Find where the given text appears and provide that cell's center as (x, y) coordinate. 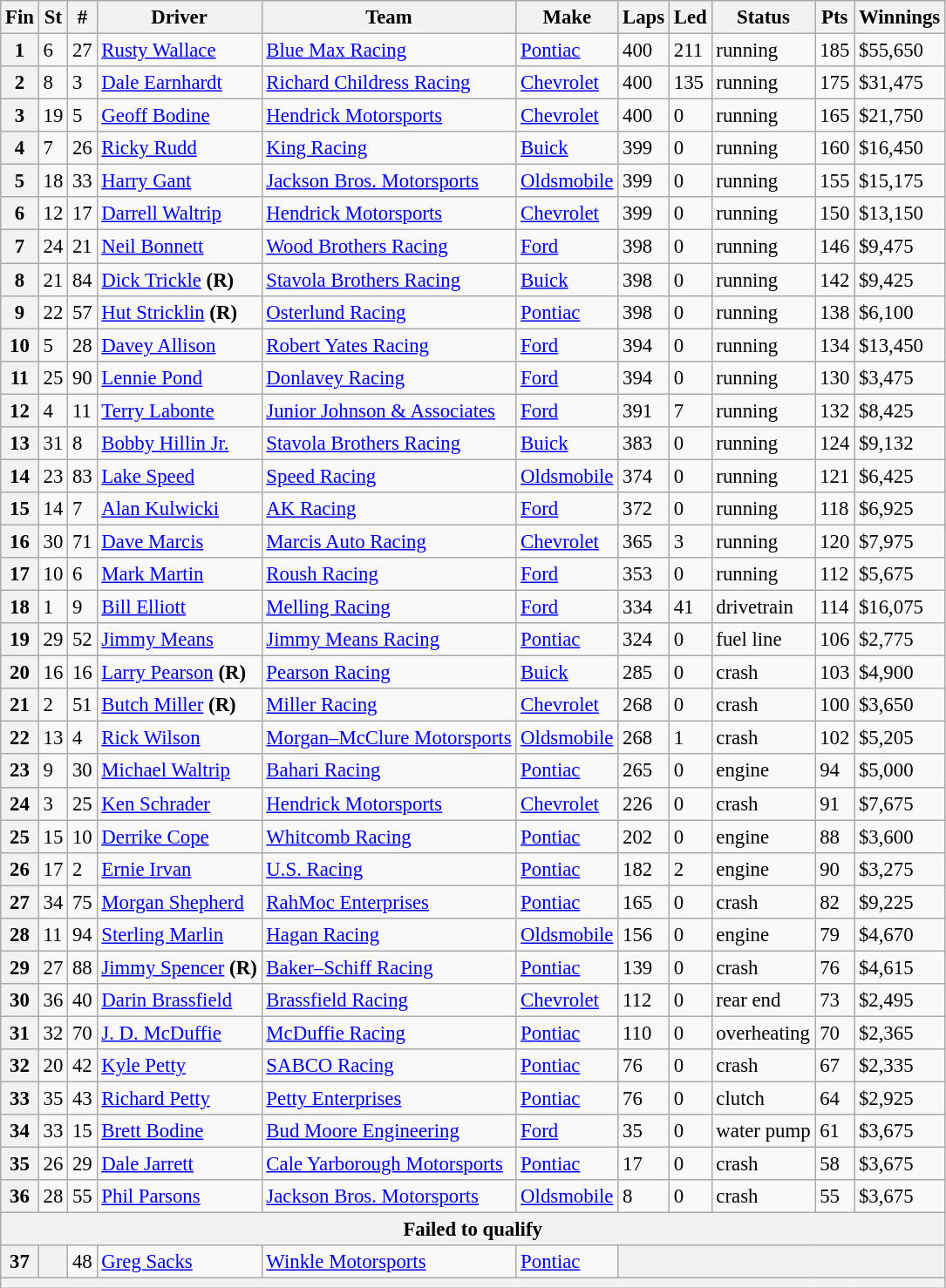
Dale Earnhardt (180, 83)
Jimmy Spencer (R) (180, 967)
$3,600 (900, 837)
RahMoc Enterprises (389, 902)
$7,675 (900, 803)
rear end (764, 1000)
265 (643, 771)
Hagan Racing (389, 935)
365 (643, 541)
Ricky Rudd (180, 148)
202 (643, 837)
$3,275 (900, 869)
71 (82, 541)
$16,450 (900, 148)
$2,365 (900, 1033)
Speed Racing (389, 476)
Richard Childress Racing (389, 83)
102 (835, 738)
Larry Pearson (R) (180, 673)
U.S. Racing (389, 869)
$21,750 (900, 116)
134 (835, 345)
Team (389, 17)
$9,132 (900, 444)
Laps (643, 17)
$3,475 (900, 377)
Failed to qualify (473, 1230)
$31,475 (900, 83)
# (82, 17)
$6,925 (900, 509)
Phil Parsons (180, 1196)
King Racing (389, 148)
Roush Racing (389, 574)
124 (835, 444)
139 (643, 967)
103 (835, 673)
182 (643, 869)
$5,205 (900, 738)
Dale Jarrett (180, 1164)
100 (835, 705)
Rick Wilson (180, 738)
Driver (180, 17)
64 (835, 1099)
51 (82, 705)
156 (643, 935)
$2,925 (900, 1099)
82 (835, 902)
372 (643, 509)
58 (835, 1164)
Lake Speed (180, 476)
$9,425 (900, 280)
138 (835, 312)
Morgan–McClure Motorsports (389, 738)
142 (835, 280)
Robert Yates Racing (389, 345)
Jimmy Means (180, 640)
160 (835, 148)
Greg Sacks (180, 1263)
91 (835, 803)
40 (82, 1000)
73 (835, 1000)
Bobby Hillin Jr. (180, 444)
374 (643, 476)
75 (82, 902)
Pts (835, 17)
clutch (764, 1099)
Osterlund Racing (389, 312)
$2,495 (900, 1000)
146 (835, 247)
Fin (20, 17)
$3,650 (900, 705)
226 (643, 803)
Led (691, 17)
353 (643, 574)
$55,650 (900, 51)
$9,225 (900, 902)
79 (835, 935)
391 (643, 410)
McDuffie Racing (389, 1033)
84 (82, 280)
110 (643, 1033)
Brett Bodine (180, 1131)
Make (567, 17)
Status (764, 17)
Donlavey Racing (389, 377)
$15,175 (900, 181)
211 (691, 51)
$8,425 (900, 410)
Bill Elliott (180, 607)
Whitcomb Racing (389, 837)
383 (643, 444)
175 (835, 83)
83 (82, 476)
185 (835, 51)
Winkle Motorsports (389, 1263)
$6,425 (900, 476)
Dick Trickle (R) (180, 280)
$4,670 (900, 935)
Blue Max Racing (389, 51)
Dave Marcis (180, 541)
114 (835, 607)
Jimmy Means Racing (389, 640)
Alan Kulwicki (180, 509)
$6,100 (900, 312)
334 (643, 607)
$13,150 (900, 214)
Kyle Petty (180, 1066)
121 (835, 476)
324 (643, 640)
132 (835, 410)
Petty Enterprises (389, 1099)
Harry Gant (180, 181)
Hut Stricklin (R) (180, 312)
AK Racing (389, 509)
67 (835, 1066)
Morgan Shepherd (180, 902)
$13,450 (900, 345)
Neil Bonnett (180, 247)
Lennie Pond (180, 377)
$2,335 (900, 1066)
Ken Schrader (180, 803)
J. D. McDuffie (180, 1033)
Pearson Racing (389, 673)
SABCO Racing (389, 1066)
$16,075 (900, 607)
Ernie Irvan (180, 869)
Winnings (900, 17)
$4,900 (900, 673)
drivetrain (764, 607)
St (52, 17)
Cale Yarborough Motorsports (389, 1164)
Geoff Bodine (180, 116)
$5,675 (900, 574)
Michael Waltrip (180, 771)
135 (691, 83)
48 (82, 1263)
42 (82, 1066)
Darin Brassfield (180, 1000)
41 (691, 607)
Derrike Cope (180, 837)
overheating (764, 1033)
Brassfield Racing (389, 1000)
118 (835, 509)
61 (835, 1131)
water pump (764, 1131)
fuel line (764, 640)
Bud Moore Engineering (389, 1131)
52 (82, 640)
$5,000 (900, 771)
Rusty Wallace (180, 51)
Melling Racing (389, 607)
Miller Racing (389, 705)
130 (835, 377)
155 (835, 181)
Wood Brothers Racing (389, 247)
120 (835, 541)
Baker–Schiff Racing (389, 967)
285 (643, 673)
Bahari Racing (389, 771)
$7,975 (900, 541)
150 (835, 214)
106 (835, 640)
Richard Petty (180, 1099)
43 (82, 1099)
Sterling Marlin (180, 935)
Darrell Waltrip (180, 214)
$4,615 (900, 967)
57 (82, 312)
Mark Martin (180, 574)
$9,475 (900, 247)
Butch Miller (R) (180, 705)
$2,775 (900, 640)
Terry Labonte (180, 410)
37 (20, 1263)
Junior Johnson & Associates (389, 410)
Marcis Auto Racing (389, 541)
Davey Allison (180, 345)
